Determine the (x, y) coordinate at the center of the cell enclosing the given text.  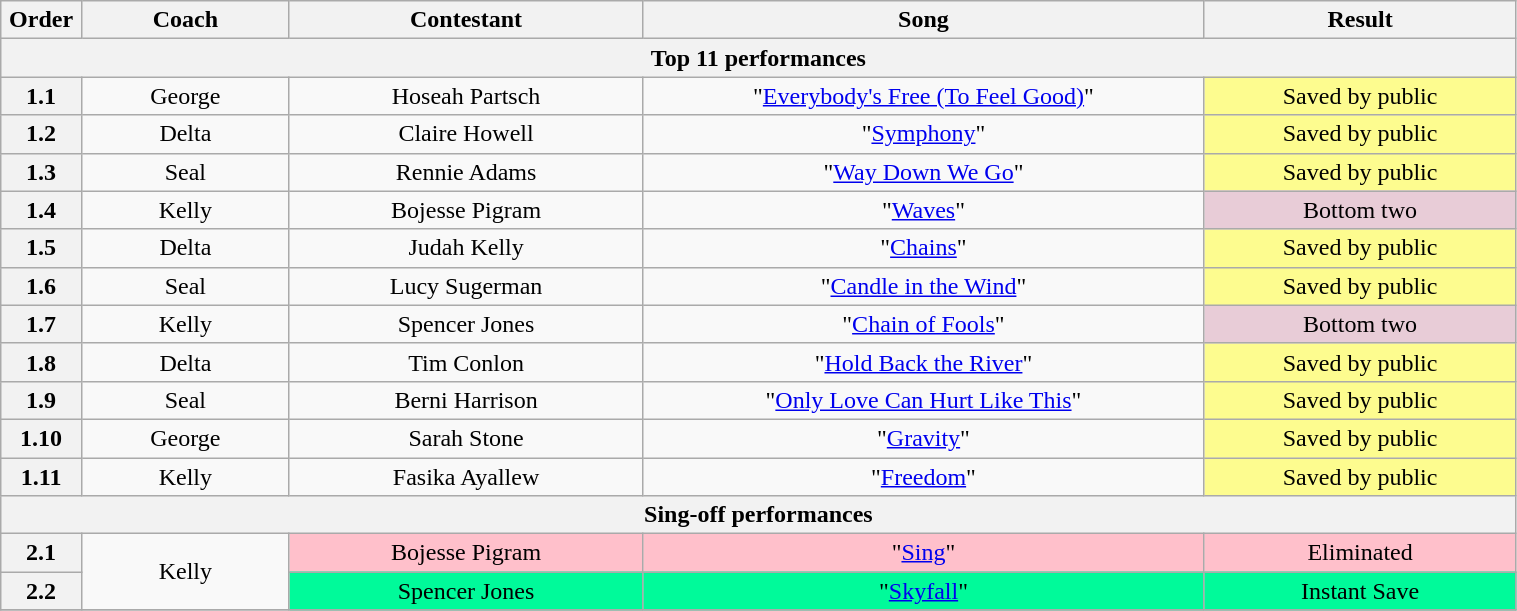
"Sing" (924, 553)
Claire Howell (466, 134)
"Gravity" (924, 438)
1.2 (42, 134)
1.10 (42, 438)
"Everybody's Free (To Feel Good)" (924, 96)
1.9 (42, 400)
"Skyfall" (924, 591)
Instant Save (1360, 591)
"Waves" (924, 210)
Judah Kelly (466, 248)
"Candle in the Wind" (924, 286)
1.5 (42, 248)
Hoseah Partsch (466, 96)
Coach (185, 20)
1.3 (42, 172)
"Chains" (924, 248)
Result (1360, 20)
Order (42, 20)
Sing-off performances (758, 515)
Fasika Ayallew (466, 477)
"Only Love Can Hurt Like This" (924, 400)
1.4 (42, 210)
Rennie Adams (466, 172)
2.1 (42, 553)
1.11 (42, 477)
"Chain of Fools" (924, 324)
Song (924, 20)
Contestant (466, 20)
2.2 (42, 591)
Lucy Sugerman (466, 286)
"Freedom" (924, 477)
Top 11 performances (758, 58)
Tim Conlon (466, 362)
"Symphony" (924, 134)
1.1 (42, 96)
Sarah Stone (466, 438)
1.6 (42, 286)
"Hold Back the River" (924, 362)
1.8 (42, 362)
1.7 (42, 324)
Eliminated (1360, 553)
"Way Down We Go" (924, 172)
Berni Harrison (466, 400)
